Return [X, Y] of the center of cell containing provided text 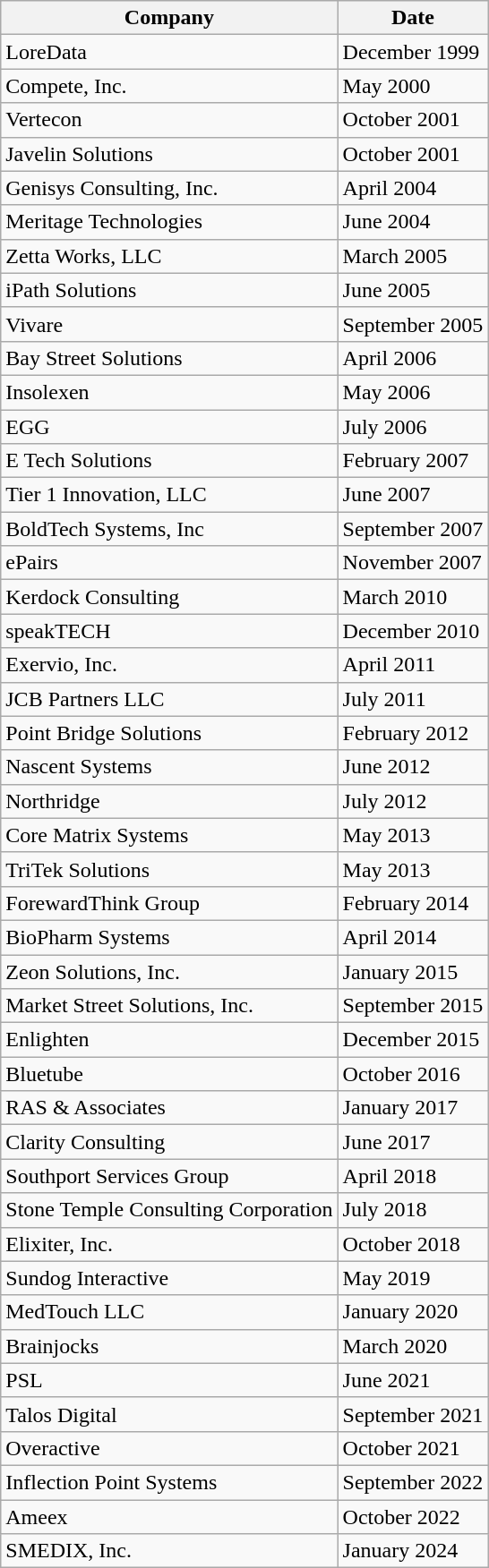
Compete, Inc. [169, 86]
Tier 1 Innovation, LLC [169, 495]
October 2016 [413, 1074]
Core Matrix Systems [169, 835]
June 2004 [413, 222]
Zetta Works, LLC [169, 256]
December 1999 [413, 52]
December 2015 [413, 1040]
Bluetube [169, 1074]
September 2005 [413, 324]
June 2012 [413, 767]
April 2006 [413, 358]
Overactive [169, 1448]
April 2018 [413, 1176]
September 2007 [413, 529]
Date [413, 18]
Southport Services Group [169, 1176]
Genisys Consulting, Inc. [169, 188]
April 2011 [413, 665]
PSL [169, 1380]
SMEDIX, Inc. [169, 1551]
Northridge [169, 801]
speakTECH [169, 631]
Nascent Systems [169, 767]
April 2014 [413, 937]
Clarity Consulting [169, 1142]
October 2021 [413, 1448]
July 2006 [413, 427]
November 2007 [413, 563]
January 2024 [413, 1551]
E Tech Solutions [169, 461]
ePairs [169, 563]
Javelin Solutions [169, 154]
Stone Temple Consulting Corporation [169, 1210]
September 2021 [413, 1414]
Exervio, Inc. [169, 665]
February 2007 [413, 461]
Insolexen [169, 392]
June 2007 [413, 495]
Enlighten [169, 1040]
TriTek Solutions [169, 869]
BoldTech Systems, Inc [169, 529]
October 2018 [413, 1244]
ForewardThink Group [169, 903]
Sundog Interactive [169, 1278]
Market Street Solutions, Inc. [169, 1006]
January 2015 [413, 971]
May 2000 [413, 86]
Brainjocks [169, 1346]
May 2019 [413, 1278]
Vivare [169, 324]
July 2011 [413, 699]
LoreData [169, 52]
June 2005 [413, 290]
October 2022 [413, 1517]
Inflection Point Systems [169, 1482]
Bay Street Solutions [169, 358]
Company [169, 18]
Meritage Technologies [169, 222]
Elixiter, Inc. [169, 1244]
BioPharm Systems [169, 937]
March 2005 [413, 256]
July 2012 [413, 801]
February 2014 [413, 903]
Zeon Solutions, Inc. [169, 971]
JCB Partners LLC [169, 699]
Kerdock Consulting [169, 597]
Vertecon [169, 120]
Point Bridge Solutions [169, 733]
May 2006 [413, 392]
June 2021 [413, 1380]
February 2012 [413, 733]
January 2017 [413, 1108]
September 2015 [413, 1006]
iPath Solutions [169, 290]
September 2022 [413, 1482]
December 2010 [413, 631]
EGG [169, 427]
June 2017 [413, 1142]
Talos Digital [169, 1414]
MedTouch LLC [169, 1312]
March 2020 [413, 1346]
RAS & Associates [169, 1108]
March 2010 [413, 597]
Ameex [169, 1517]
July 2018 [413, 1210]
April 2004 [413, 188]
January 2020 [413, 1312]
